Extract the [X, Y] coordinate from the center of the cell holding the provided text.  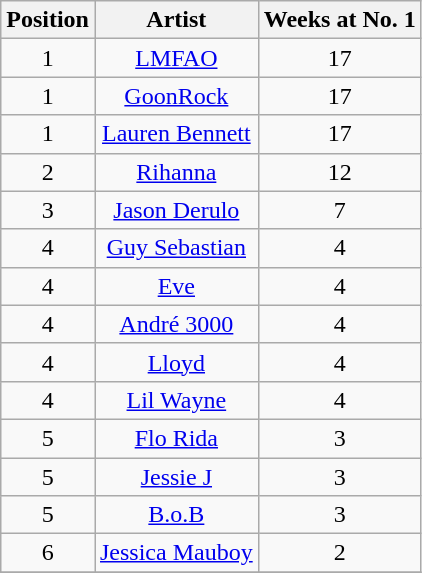
Jessica Mauboy [176, 553]
Lloyd [176, 362]
Lil Wayne [176, 400]
12 [340, 172]
7 [340, 210]
Weeks at No. 1 [340, 20]
6 [48, 553]
B.o.B [176, 515]
Jessie J [176, 477]
Eve [176, 286]
GoonRock [176, 96]
Jason Derulo [176, 210]
Rihanna [176, 172]
Artist [176, 20]
Lauren Bennett [176, 134]
Guy Sebastian [176, 248]
André 3000 [176, 324]
Position [48, 20]
LMFAO [176, 58]
Flo Rida [176, 438]
